Return [x, y] of the center of cell containing provided text 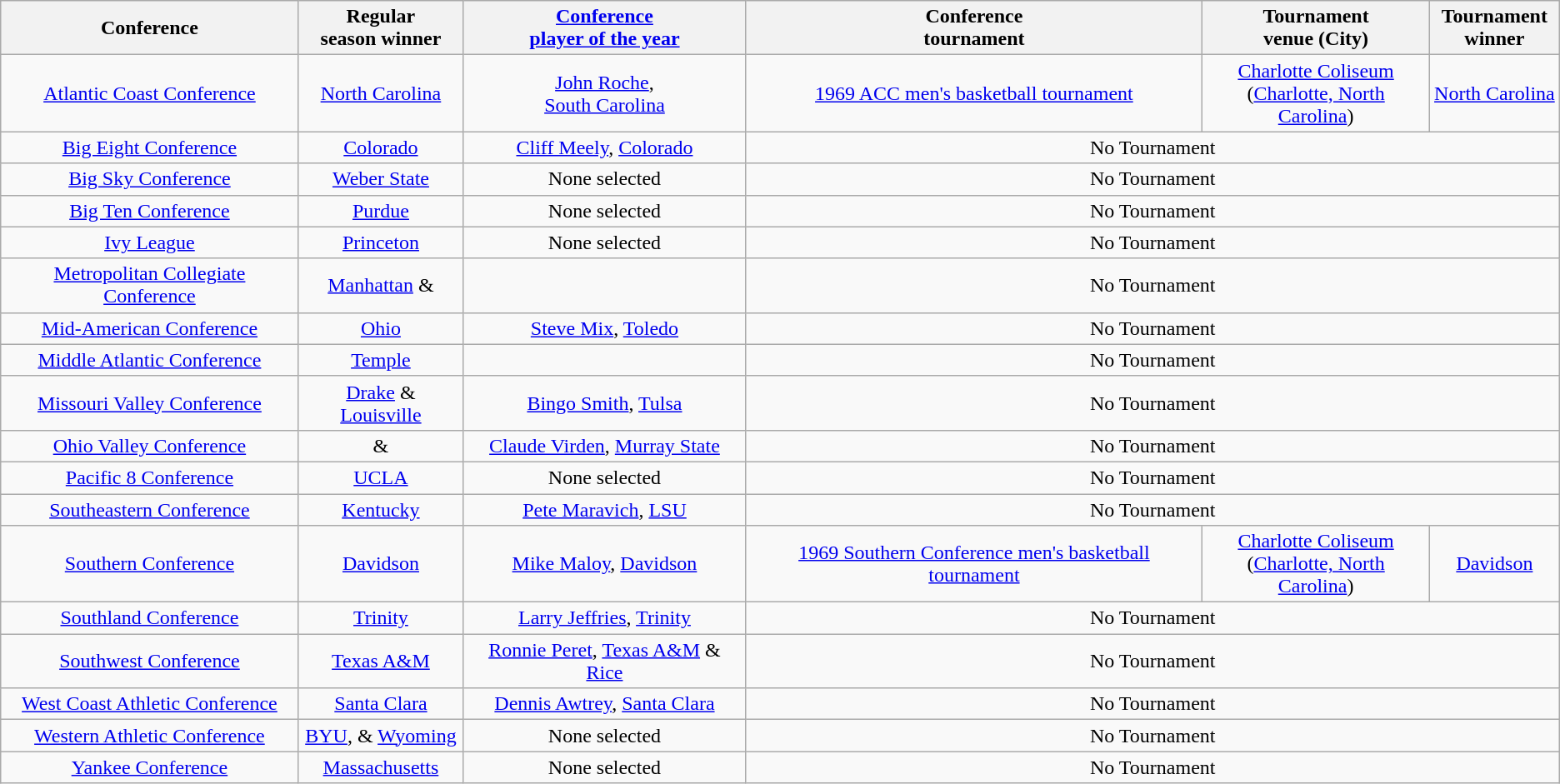
Missouri Valley Conference [150, 403]
Yankee Conference [150, 767]
1969 Southern Conference men's basketball tournament [974, 564]
& [381, 446]
UCLA [381, 477]
Middle Atlantic Conference [150, 360]
Massachusetts [381, 767]
Tournament venue (City) [1317, 28]
Weber State [381, 179]
Larry Jeffries, Trinity [605, 618]
Santa Clara [381, 704]
Cliff Meely, Colorado [605, 147]
Temple [381, 360]
Ohio Valley Conference [150, 446]
Southland Conference [150, 618]
Dennis Awtrey, Santa Clara [605, 704]
Southeastern Conference [150, 509]
Southern Conference [150, 564]
Metropolitan Collegiate Conference [150, 285]
Pacific 8 Conference [150, 477]
Bingo Smith, Tulsa [605, 403]
1969 ACC men's basketball tournament [974, 93]
Drake & Louisville [381, 403]
West Coast Athletic Conference [150, 704]
Ronnie Peret, Texas A&M & Rice [605, 662]
Regular season winner [381, 28]
Mike Maloy, Davidson [605, 564]
Steve Mix, Toledo [605, 328]
Pete Maravich, LSU [605, 509]
Tournament winner [1495, 28]
Ohio [381, 328]
Kentucky [381, 509]
Claude Virden, Murray State [605, 446]
Conference tournament [974, 28]
Western Athletic Conference [150, 736]
Big Eight Conference [150, 147]
Trinity [381, 618]
Manhattan & [381, 285]
Colorado [381, 147]
John Roche,South Carolina [605, 93]
Texas A&M [381, 662]
Big Sky Conference [150, 179]
Atlantic Coast Conference [150, 93]
Mid-American Conference [150, 328]
Purdue [381, 211]
Conference [150, 28]
Big Ten Conference [150, 211]
BYU, & Wyoming [381, 736]
Ivy League [150, 242]
Southwest Conference [150, 662]
Conference player of the year [605, 28]
Princeton [381, 242]
